Return [X, Y] of the center of cell containing provided text 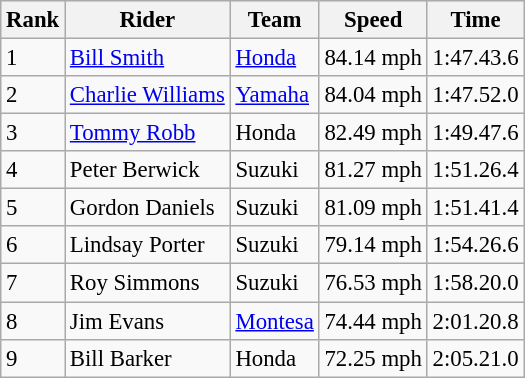
81.27 mph [373, 170]
2:01.20.8 [476, 321]
Tommy Robb [148, 133]
1:49.47.6 [476, 133]
3 [33, 133]
2 [33, 95]
5 [33, 208]
1:58.20.0 [476, 283]
79.14 mph [373, 245]
4 [33, 170]
9 [33, 358]
1:54.26.6 [476, 245]
Yamaha [274, 95]
81.09 mph [373, 208]
Lindsay Porter [148, 245]
84.04 mph [373, 95]
74.44 mph [373, 321]
7 [33, 283]
Montesa [274, 321]
Team [274, 20]
Time [476, 20]
Bill Smith [148, 58]
1:47.43.6 [476, 58]
1:51.41.4 [476, 208]
76.53 mph [373, 283]
1:47.52.0 [476, 95]
1:51.26.4 [476, 170]
Rider [148, 20]
84.14 mph [373, 58]
6 [33, 245]
Peter Berwick [148, 170]
8 [33, 321]
Charlie Williams [148, 95]
72.25 mph [373, 358]
Speed [373, 20]
82.49 mph [373, 133]
1 [33, 58]
2:05.21.0 [476, 358]
Gordon Daniels [148, 208]
Roy Simmons [148, 283]
Rank [33, 20]
Jim Evans [148, 321]
Bill Barker [148, 358]
